Return (X, Y) of the center of cell containing provided text 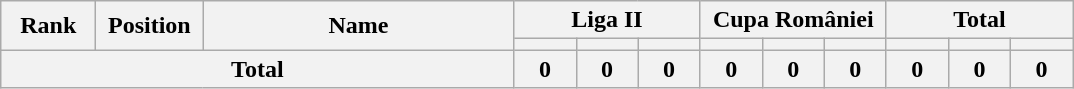
Name (358, 26)
Rank (48, 26)
Cupa României (793, 20)
Position (150, 26)
Liga II (607, 20)
